Output the [x, y] coordinate of the center of the cell containing the given text.  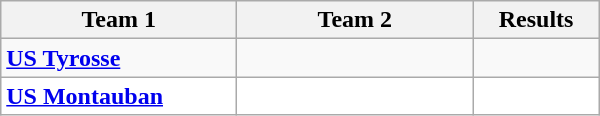
Results [536, 20]
US Tyrosse [119, 58]
Team 2 [355, 20]
US Montauban [119, 96]
Team 1 [119, 20]
